Return (X, Y) of the center of cell containing provided text 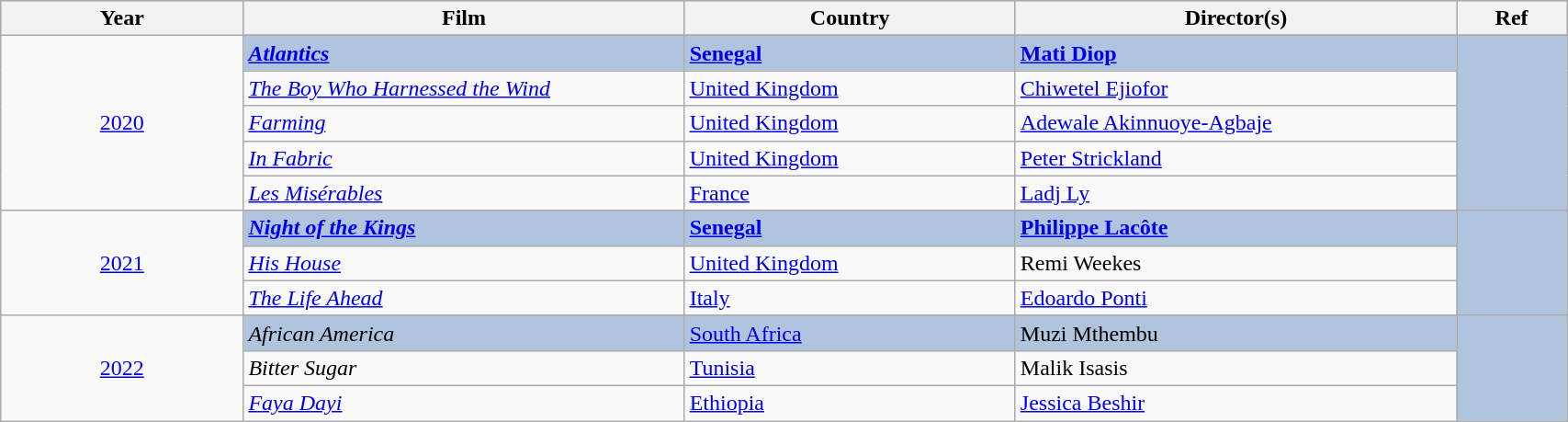
Malik Isasis (1235, 368)
Director(s) (1235, 18)
Jessica Beshir (1235, 403)
African America (464, 333)
Edoardo Ponti (1235, 298)
Peter Strickland (1235, 158)
France (850, 193)
Ref (1512, 18)
The Boy Who Harnessed the Wind (464, 88)
The Life Ahead (464, 298)
Atlantics (464, 53)
In Fabric (464, 158)
2022 (122, 368)
Bitter Sugar (464, 368)
Ladj Ly (1235, 193)
2021 (122, 263)
Adewale Akinnuoye-Agbaje (1235, 123)
Mati Diop (1235, 53)
2020 (122, 123)
Les Misérables (464, 193)
Chiwetel Ejiofor (1235, 88)
His House (464, 263)
Night of the Kings (464, 228)
Country (850, 18)
Remi Weekes (1235, 263)
Italy (850, 298)
Muzi Mthembu (1235, 333)
Tunisia (850, 368)
Film (464, 18)
Philippe Lacôte (1235, 228)
Ethiopia (850, 403)
South Africa (850, 333)
Year (122, 18)
Farming (464, 123)
Faya Dayi (464, 403)
